Search for the cell housing the specified text and yield its (x, y) center coordinate. 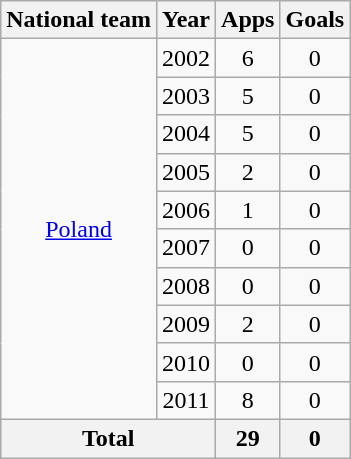
Apps (248, 20)
2002 (186, 58)
2003 (186, 96)
National team (79, 20)
2010 (186, 362)
Poland (79, 230)
1 (248, 210)
2011 (186, 400)
Total (108, 438)
2008 (186, 286)
8 (248, 400)
Goals (315, 20)
29 (248, 438)
6 (248, 58)
2009 (186, 324)
Year (186, 20)
2005 (186, 172)
2007 (186, 248)
2006 (186, 210)
2004 (186, 134)
